Identify which cell holds the provided text, then report its (X, Y) central coordinate. 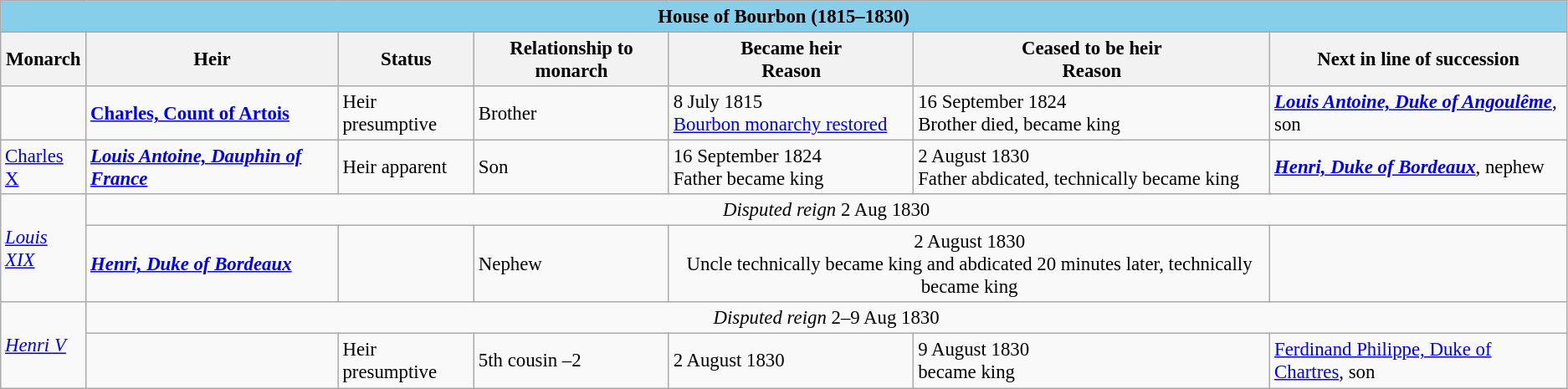
Henri, Duke of Bordeaux, nephew (1419, 167)
Son (572, 167)
Charles X (44, 167)
2 August 1830Uncle technically became king and abdicated 20 minutes later, technically became king (969, 264)
Heir (213, 60)
Disputed reign 2 Aug 1830 (827, 210)
Charles, Count of Artois (213, 114)
8 July 1815Bourbon monarchy restored (791, 114)
Ceased to be heirReason (1092, 60)
Disputed reign 2–9 Aug 1830 (827, 319)
House of Bourbon (1815–1830) (784, 17)
Louis XIX (44, 248)
2 August 1830 (791, 361)
Became heirReason (791, 60)
9 August 1830 became king (1092, 361)
Ferdinand Philippe, Duke of Chartres, son (1419, 361)
16 September 1824Brother died, became king (1092, 114)
Henri V (44, 345)
Brother (572, 114)
5th cousin –2 (572, 361)
Status (406, 60)
Heir apparent (406, 167)
Monarch (44, 60)
16 September 1824Father became king (791, 167)
Relationship to monarch (572, 60)
Louis Antoine, Dauphin of France (213, 167)
Nephew (572, 264)
Next in line of succession (1419, 60)
Henri, Duke of Bordeaux (213, 264)
Louis Antoine, Duke of Angoulême, son (1419, 114)
2 August 1830Father abdicated, technically became king (1092, 167)
